Capture the cell that displays the provided text and extract its (x, y) central coordinate. 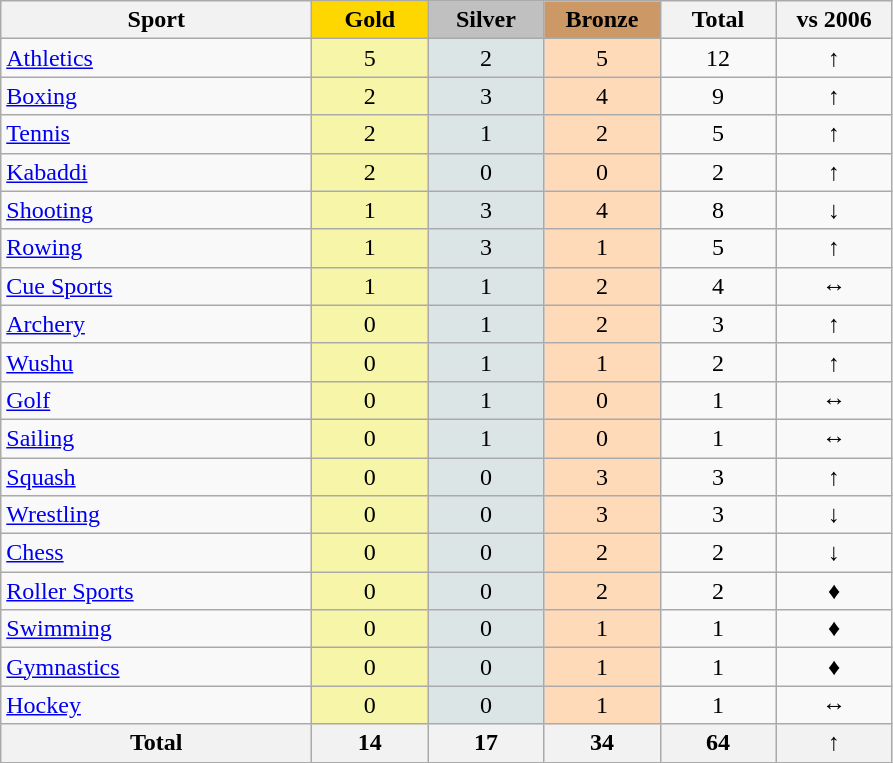
Gold (370, 20)
Sport (156, 20)
Cue Sports (156, 286)
Golf (156, 400)
Swimming (156, 629)
Chess (156, 553)
Wrestling (156, 515)
Archery (156, 324)
Squash (156, 477)
Rowing (156, 248)
Gymnastics (156, 667)
Shooting (156, 210)
Roller Sports (156, 591)
12 (718, 58)
Tennis (156, 134)
Boxing (156, 96)
17 (486, 743)
vs 2006 (834, 20)
Bronze (602, 20)
64 (718, 743)
34 (602, 743)
Kabaddi (156, 172)
Silver (486, 20)
Sailing (156, 438)
Wushu (156, 362)
14 (370, 743)
Hockey (156, 705)
8 (718, 210)
Athletics (156, 58)
9 (718, 96)
